Locate the cell with the specified text and output its (X, Y) center coordinate. 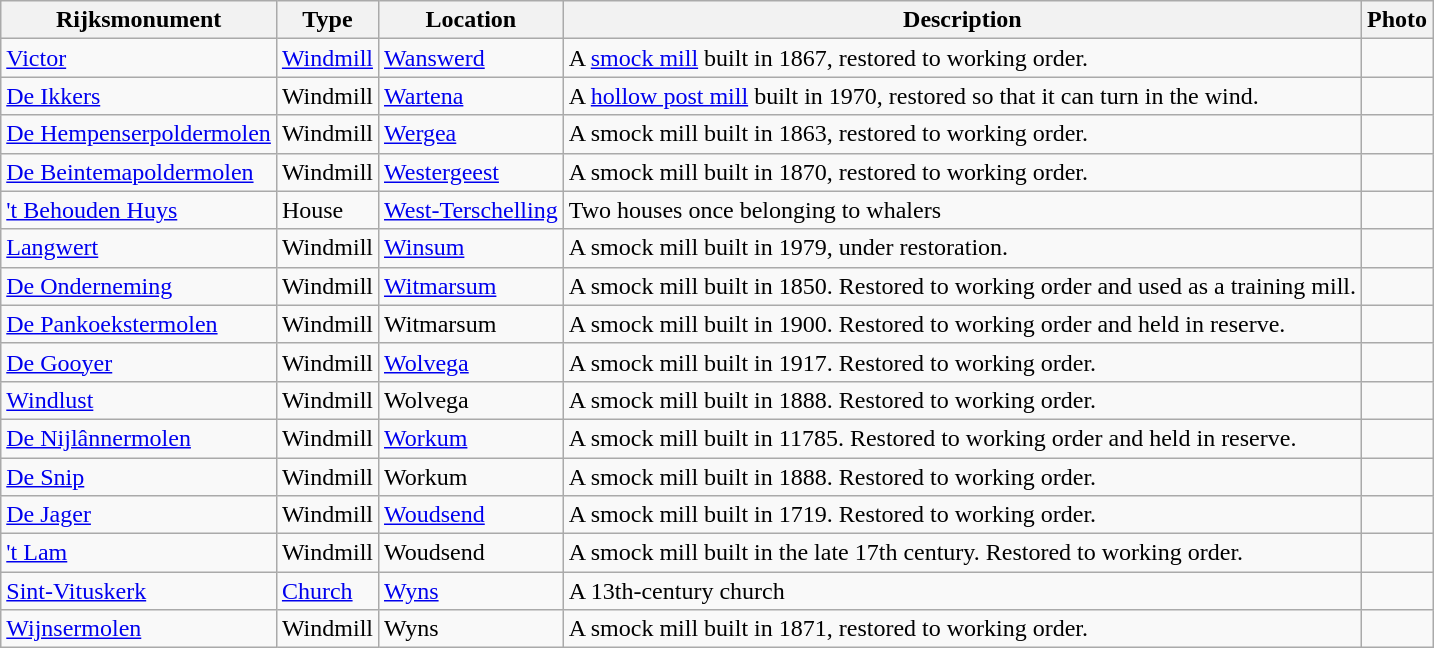
Two houses once belonging to whalers (962, 210)
House (327, 210)
Langwert (139, 248)
De Jager (139, 515)
De Beintemapoldermolen (139, 172)
A hollow post mill built in 1970, restored so that it can turn in the wind. (962, 96)
Description (962, 20)
De Ikkers (139, 96)
A smock mill built in 1917. Restored to working order. (962, 362)
A smock mill built in 1867, restored to working order. (962, 58)
A smock mill built in 1863, restored to working order. (962, 134)
Victor (139, 58)
A smock mill built in 1870, restored to working order. (962, 172)
't Behouden Huys (139, 210)
Photo (1398, 20)
Rijksmonument (139, 20)
De Gooyer (139, 362)
A smock mill built in 1850. Restored to working order and used as a training mill. (962, 286)
A smock mill built in 1979, under restoration. (962, 248)
De Snip (139, 477)
De Hempenserpoldermolen (139, 134)
Wartena (470, 96)
't Lam (139, 553)
A smock mill built in 1719. Restored to working order. (962, 515)
A 13th-century church (962, 591)
A smock mill built in 11785. Restored to working order and held in reserve. (962, 438)
Wijnsermolen (139, 629)
A smock mill built in 1900. Restored to working order and held in reserve. (962, 324)
Winsum (470, 248)
Westergeest (470, 172)
Sint-Vituskerk (139, 591)
Church (327, 591)
Type (327, 20)
Location (470, 20)
Wergea (470, 134)
A smock mill built in 1871, restored to working order. (962, 629)
A smock mill built in the late 17th century. Restored to working order. (962, 553)
Windlust (139, 400)
De Pankoekstermolen (139, 324)
Wanswerd (470, 58)
West-Terschelling (470, 210)
De Nijlânnermolen (139, 438)
De Onderneming (139, 286)
